Capture the cell that displays the provided text and extract its (X, Y) central coordinate. 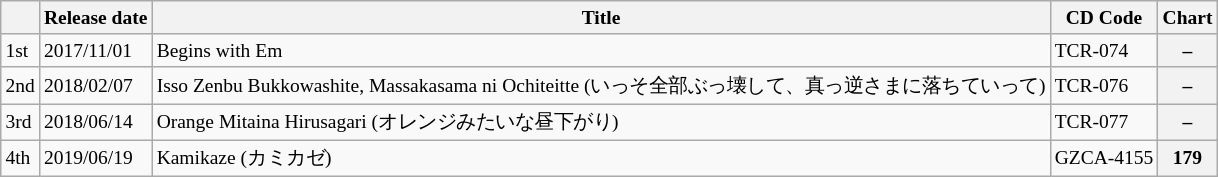
2018/02/07 (96, 85)
2018/06/14 (96, 122)
2019/06/19 (96, 158)
1st (20, 50)
Release date (96, 18)
TCR-077 (1104, 122)
2017/11/01 (96, 50)
Isso Zenbu Bukkowashite, Massakasama ni Ochiteitte (いっそ全部ぶっ壊して、真っ逆さまに落ちていって) (601, 85)
3rd (20, 122)
TCR-076 (1104, 85)
179 (1188, 158)
Chart (1188, 18)
Title (601, 18)
TCR-074 (1104, 50)
4th (20, 158)
CD Code (1104, 18)
GZCA-4155 (1104, 158)
Begins with Em (601, 50)
Orange Mitaina Hirusagari (オレンジみたいな昼下がり) (601, 122)
2nd (20, 85)
Kamikaze (カミカゼ) (601, 158)
